From the cell containing the given text, extract its center point as [x, y] coordinate. 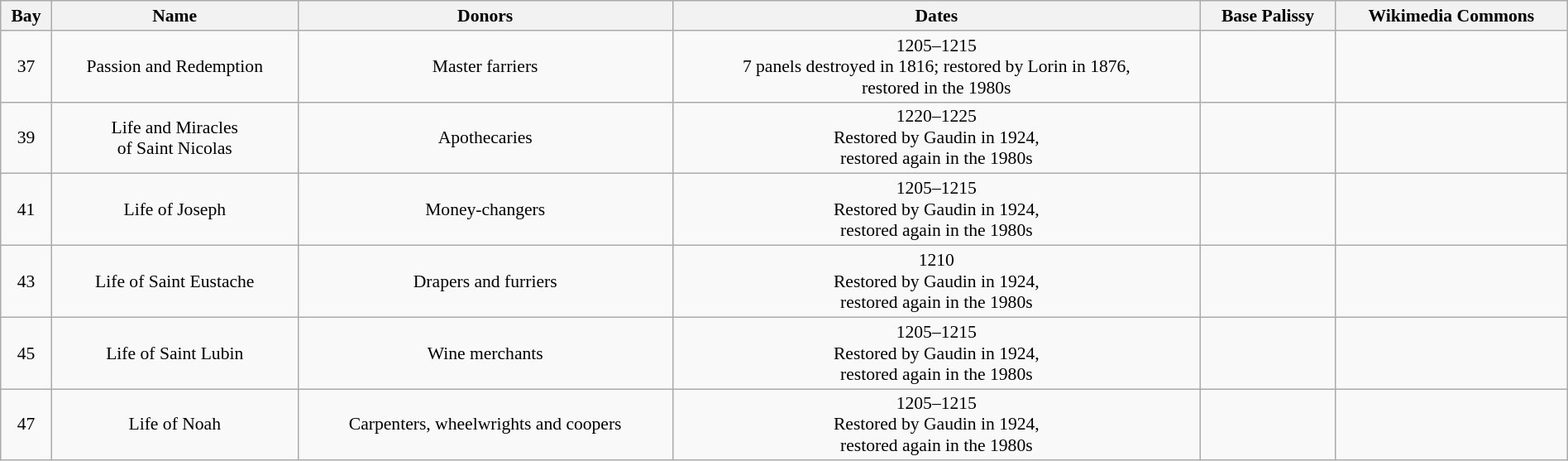
1220–1225Restored by Gaudin in 1924,restored again in the 1980s [936, 137]
Name [174, 16]
Donors [485, 16]
1210Restored by Gaudin in 1924,restored again in the 1980s [936, 281]
47 [26, 425]
Apothecaries [485, 137]
Bay [26, 16]
41 [26, 210]
45 [26, 353]
Life of Saint Eustache [174, 281]
Life and Miracles of Saint Nicolas [174, 137]
Master farriers [485, 66]
Life of Noah [174, 425]
Base Palissy [1267, 16]
1205–12157 panels destroyed in 1816; restored by Lorin in 1876,restored in the 1980s [936, 66]
Life of Joseph [174, 210]
37 [26, 66]
Wine merchants [485, 353]
Wikimedia Commons [1451, 16]
39 [26, 137]
Life of Saint Lubin [174, 353]
Passion and Redemption [174, 66]
Carpenters, wheelwrights and coopers [485, 425]
Money-changers [485, 210]
Dates [936, 16]
Drapers and furriers [485, 281]
43 [26, 281]
